Identify which cell holds the provided text, then report its [X, Y] central coordinate. 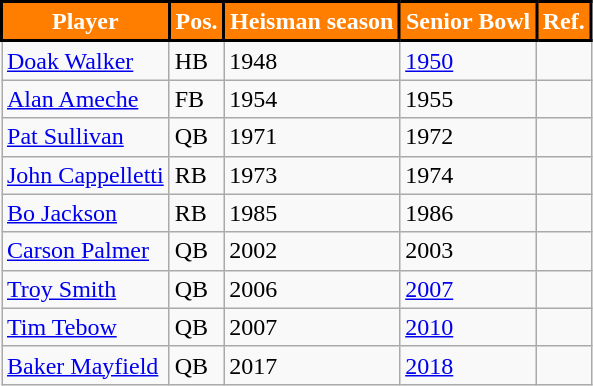
1973 [312, 175]
1985 [312, 213]
Pos. [196, 22]
1974 [468, 175]
John Cappelletti [86, 175]
2003 [468, 251]
2006 [312, 289]
Tim Tebow [86, 327]
1948 [312, 60]
Alan Ameche [86, 99]
2017 [312, 365]
1950 [468, 60]
1955 [468, 99]
Senior Bowl [468, 22]
Ref. [564, 22]
Baker Mayfield [86, 365]
HB [196, 60]
Heisman season [312, 22]
Player [86, 22]
Troy Smith [86, 289]
1954 [312, 99]
Doak Walker [86, 60]
2010 [468, 327]
Bo Jackson [86, 213]
2002 [312, 251]
2018 [468, 365]
1972 [468, 137]
1971 [312, 137]
Pat Sullivan [86, 137]
Carson Palmer [86, 251]
1986 [468, 213]
FB [196, 99]
